Return the (X, Y) coordinate for the center point of the cell that contains the specified text.  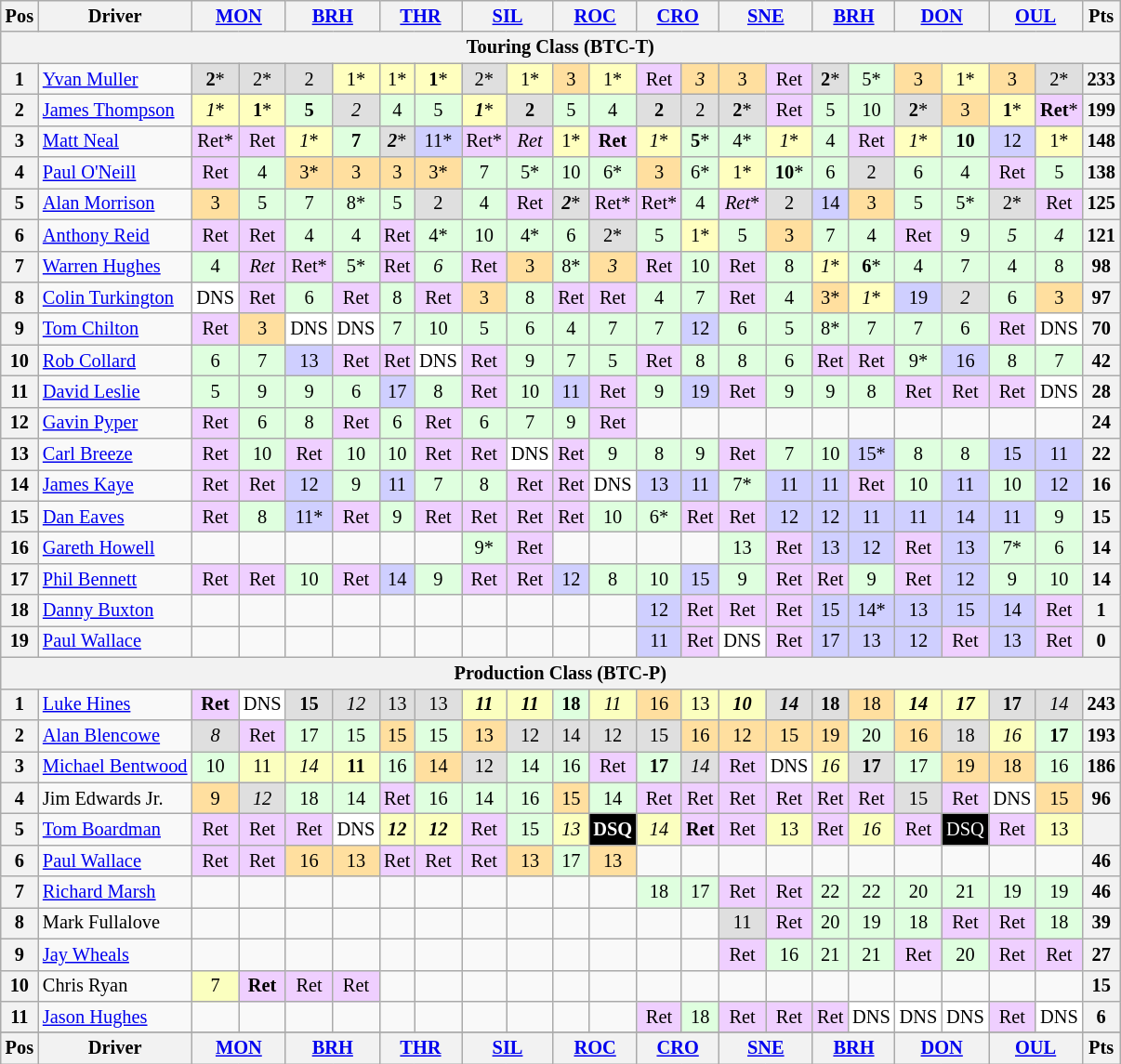
15* (871, 454)
James Thompson (115, 110)
42 (1101, 361)
Chris Ryan (115, 986)
Phil Bennett (115, 579)
Rob Collard (115, 361)
Jay Wheals (115, 954)
Luke Hines (115, 704)
Danny Buxton (115, 611)
Matt Neal (115, 141)
193 (1101, 735)
Touring Class (BTC-T) (560, 47)
David Leslie (115, 391)
Richard Marsh (115, 892)
96 (1101, 798)
233 (1101, 79)
199 (1101, 110)
243 (1101, 704)
0 (1101, 641)
James Kaye (115, 485)
125 (1101, 204)
97 (1101, 297)
28 (1101, 391)
Paul O'Neill (115, 173)
27 (1101, 954)
24 (1101, 423)
14* (871, 611)
Gareth Howell (115, 547)
39 (1101, 923)
Michael Bentwood (115, 767)
70 (1101, 329)
186 (1101, 767)
98 (1101, 267)
Jason Hughes (115, 1017)
148 (1101, 141)
Mark Fullalove (115, 923)
Alan Morrison (115, 204)
Jim Edwards Jr. (115, 798)
Tom Chilton (115, 329)
Carl Breeze (115, 454)
Production Class (BTC-P) (560, 673)
Anthony Reid (115, 235)
Gavin Pyper (115, 423)
Tom Boardman (115, 829)
Dan Eaves (115, 517)
Alan Blencowe (115, 735)
Warren Hughes (115, 267)
10* (789, 173)
Colin Turkington (115, 297)
121 (1101, 235)
138 (1101, 173)
Yvan Muller (115, 79)
